Find where the given text appears and provide that cell's center as (X, Y) coordinate. 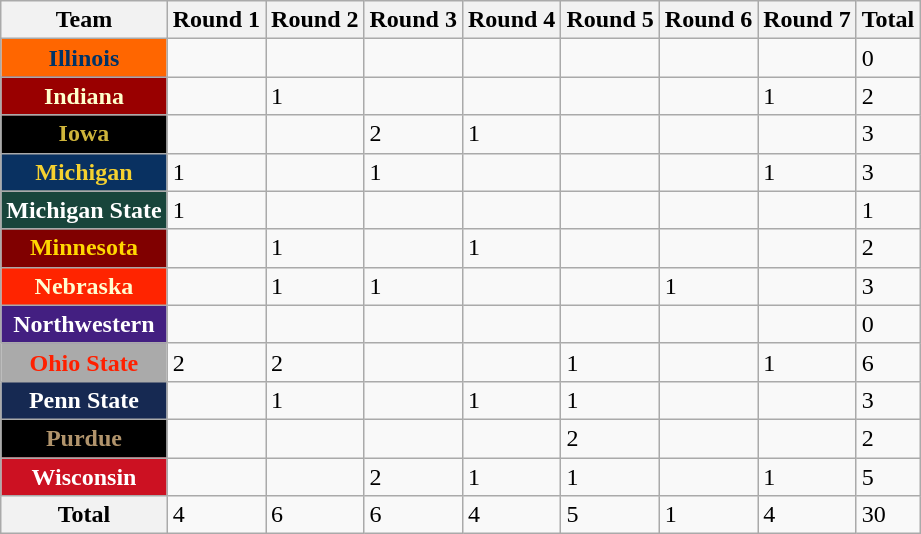
Iowa (84, 134)
Team (84, 20)
Round 3 (413, 20)
Ohio State (84, 362)
Round 4 (511, 20)
Indiana (84, 96)
Round 7 (807, 20)
Round 1 (216, 20)
Purdue (84, 438)
Penn State (84, 400)
Round 2 (315, 20)
Nebraska (84, 286)
30 (888, 515)
Wisconsin (84, 477)
Minnesota (84, 248)
Round 6 (708, 20)
Illinois (84, 58)
Northwestern (84, 324)
Michigan (84, 172)
Round 5 (610, 20)
Michigan State (84, 210)
